Provide the (X, Y) coordinate of the cell's center where the given text is located.  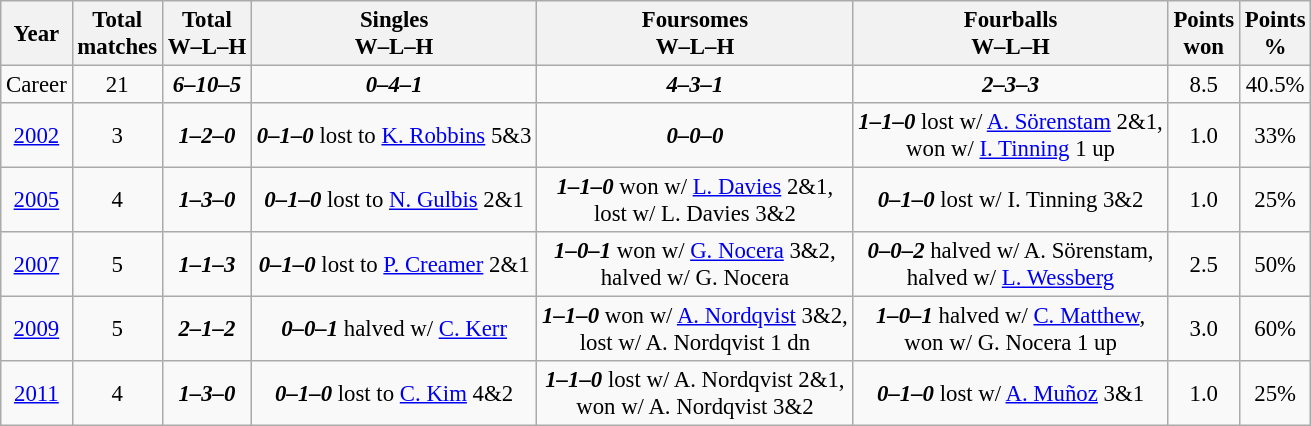
FourballsW–L–H (1010, 34)
0–4–1 (394, 85)
4–3–1 (695, 85)
2005 (36, 200)
1–0–1 halved w/ C. Matthew,won w/ G. Nocera 1 up (1010, 330)
60% (1274, 330)
33% (1274, 136)
Year (36, 34)
40.5% (1274, 85)
3 (117, 136)
0–1–0 lost w/ I. Tinning 3&2 (1010, 200)
50% (1274, 264)
2007 (36, 264)
4 (117, 200)
3.0 (1204, 330)
0–1–0 lost to K. Robbins 5&3 (394, 136)
6–10–5 (206, 85)
TotalW–L–H (206, 34)
1–3–0 (206, 200)
FoursomesW–L–H (695, 34)
1–0–1 won w/ G. Nocera 3&2,halved w/ G. Nocera (695, 264)
Points% (1274, 34)
Career (36, 85)
0–0–0 (695, 136)
2002 (36, 136)
0–1–0 lost to P. Creamer 2&1 (394, 264)
0–0–1 halved w/ C. Kerr (394, 330)
0–0–2 halved w/ A. Sörenstam,halved w/ L. Wessberg (1010, 264)
25% (1274, 200)
1–1–0 won w/ A. Nordqvist 3&2,lost w/ A. Nordqvist 1 dn (695, 330)
Totalmatches (117, 34)
1–1–0 lost w/ A. Sörenstam 2&1,won w/ I. Tinning 1 up (1010, 136)
1–2–0 (206, 136)
2–3–3 (1010, 85)
Pointswon (1204, 34)
2–1–2 (206, 330)
0–1–0 lost to N. Gulbis 2&1 (394, 200)
1–1–3 (206, 264)
SinglesW–L–H (394, 34)
2.5 (1204, 264)
8.5 (1204, 85)
1–1–0 won w/ L. Davies 2&1,lost w/ L. Davies 3&2 (695, 200)
2009 (36, 330)
21 (117, 85)
